Provide the (x, y) coordinate of the cell's center where the given text is located.  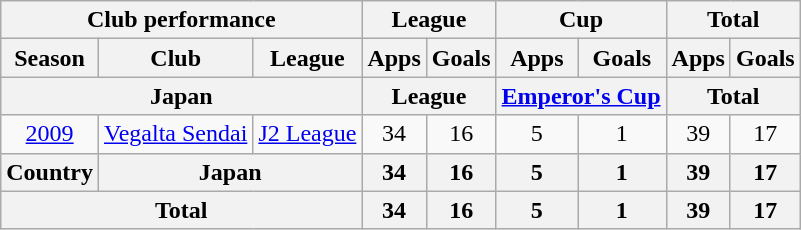
Country (50, 172)
Club (175, 58)
Emperor's Cup (581, 96)
Cup (581, 20)
Club performance (182, 20)
J2 League (308, 134)
2009 (50, 134)
Season (50, 58)
Vegalta Sendai (175, 134)
